Return [x, y] of the center of cell containing provided text 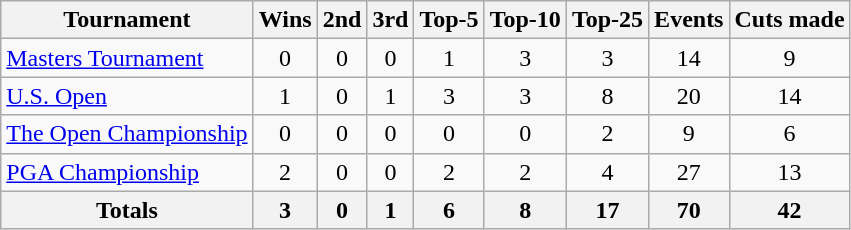
Top-10 [525, 20]
U.S. Open [127, 96]
Top-25 [607, 20]
Events [689, 20]
Top-5 [449, 20]
Tournament [127, 20]
Totals [127, 210]
Wins [285, 20]
The Open Championship [127, 134]
Masters Tournament [127, 58]
2nd [342, 20]
70 [689, 210]
4 [607, 172]
42 [790, 210]
13 [790, 172]
Cuts made [790, 20]
17 [607, 210]
3rd [390, 20]
20 [689, 96]
27 [689, 172]
PGA Championship [127, 172]
